Search for the cell housing the specified text and yield its [X, Y] center coordinate. 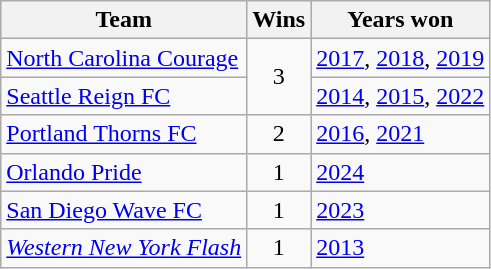
San Diego Wave FC [124, 210]
Western New York Flash [124, 248]
Orlando Pride [124, 172]
Wins [279, 20]
Seattle Reign FC [124, 96]
2023 [400, 210]
2016, 2021 [400, 134]
Portland Thorns FC [124, 134]
2014, 2015, 2022 [400, 96]
Years won [400, 20]
North Carolina Courage [124, 58]
3 [279, 77]
2024 [400, 172]
2013 [400, 248]
Team [124, 20]
2 [279, 134]
2017, 2018, 2019 [400, 58]
